From the cell containing the given text, extract its center point as [X, Y] coordinate. 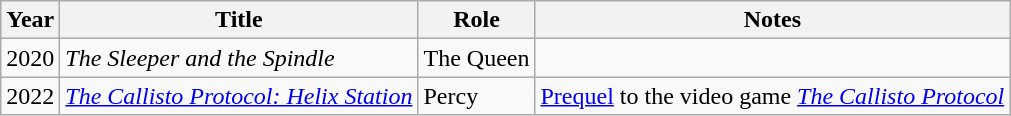
2022 [30, 96]
Year [30, 20]
2020 [30, 58]
The Callisto Protocol: Helix Station [239, 96]
The Sleeper and the Spindle [239, 58]
Role [476, 20]
Percy [476, 96]
The Queen [476, 58]
Prequel to the video game The Callisto Protocol [772, 96]
Notes [772, 20]
Title [239, 20]
